Locate the cell with the specified text and output its (X, Y) center coordinate. 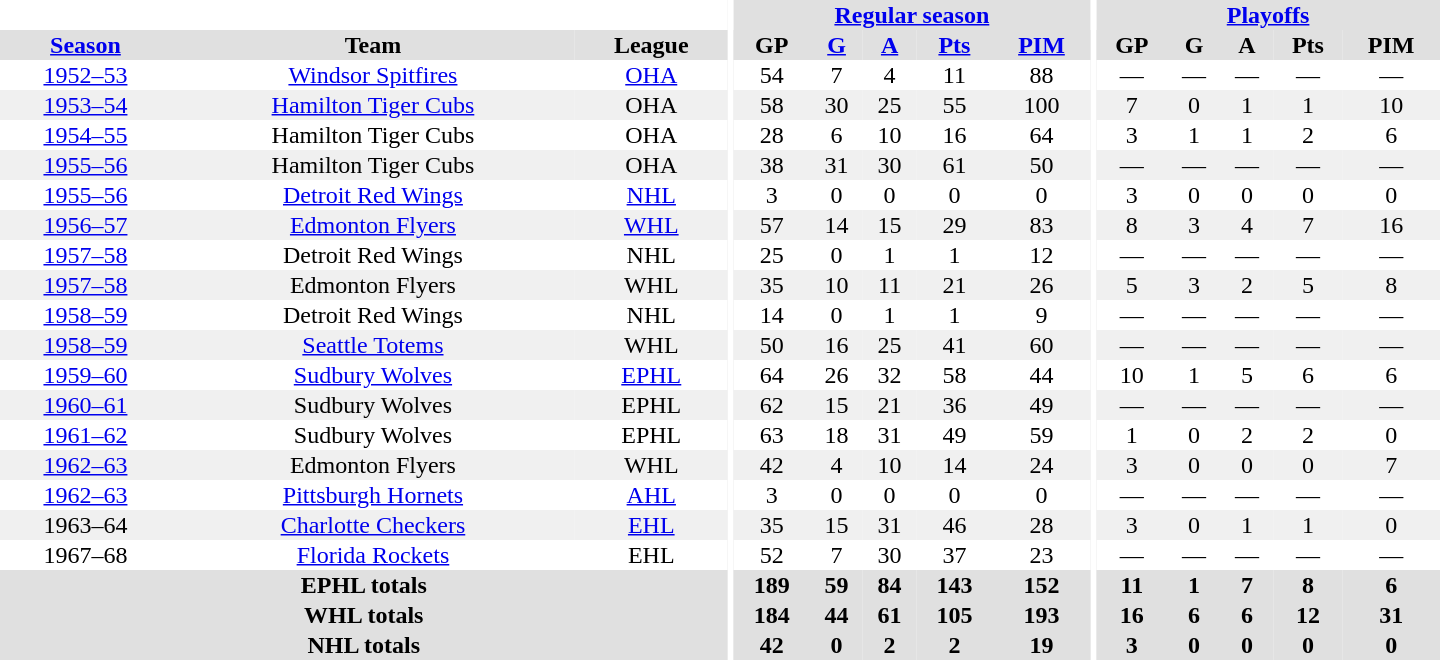
38 (772, 165)
Florida Rockets (373, 555)
1953–54 (86, 105)
18 (836, 435)
54 (772, 75)
19 (1042, 645)
Pittsburgh Hornets (373, 495)
WHL totals (364, 615)
1967–68 (86, 555)
23 (1042, 555)
32 (890, 375)
152 (1042, 585)
EPHL totals (364, 585)
37 (954, 555)
88 (1042, 75)
193 (1042, 615)
62 (772, 405)
184 (772, 615)
Playoffs (1268, 15)
9 (1042, 315)
AHL (652, 495)
Seattle Totems (373, 345)
100 (1042, 105)
1952–53 (86, 75)
Charlotte Checkers (373, 525)
1954–55 (86, 135)
24 (1042, 465)
55 (954, 105)
Team (373, 45)
143 (954, 585)
League (652, 45)
84 (890, 585)
Regular season (912, 15)
60 (1042, 345)
NHL totals (364, 645)
105 (954, 615)
Season (86, 45)
189 (772, 585)
29 (954, 225)
57 (772, 225)
1961–62 (86, 435)
1963–64 (86, 525)
52 (772, 555)
46 (954, 525)
1960–61 (86, 405)
41 (954, 345)
36 (954, 405)
83 (1042, 225)
1956–57 (86, 225)
1959–60 (86, 375)
63 (772, 435)
Windsor Spitfires (373, 75)
